Identify which cell holds the provided text, then report its (x, y) central coordinate. 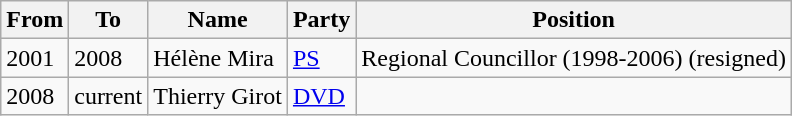
Party (321, 20)
DVD (321, 96)
Thierry Girot (218, 96)
Position (574, 20)
Name (218, 20)
From (35, 20)
Hélène Mira (218, 58)
current (108, 96)
2001 (35, 58)
To (108, 20)
PS (321, 58)
Regional Councillor (1998-2006) (resigned) (574, 58)
